Search for the cell housing the specified text and yield its (X, Y) center coordinate. 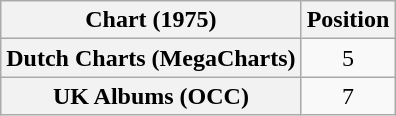
5 (348, 58)
7 (348, 96)
Chart (1975) (151, 20)
UK Albums (OCC) (151, 96)
Position (348, 20)
Dutch Charts (MegaCharts) (151, 58)
